Capture the cell that displays the provided text and extract its (X, Y) central coordinate. 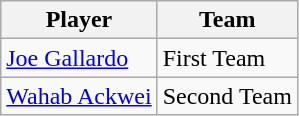
Wahab Ackwei (79, 96)
Team (227, 20)
First Team (227, 58)
Second Team (227, 96)
Player (79, 20)
Joe Gallardo (79, 58)
